Identify which cell holds the provided text, then report its [X, Y] central coordinate. 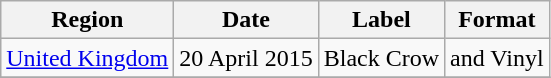
Black Crow [381, 58]
Date [246, 20]
20 April 2015 [246, 58]
Label [381, 20]
Format [498, 20]
and Vinyl [498, 58]
Region [88, 20]
United Kingdom [88, 58]
